Determine the [x, y] coordinate at the center of the cell enclosing the given text.  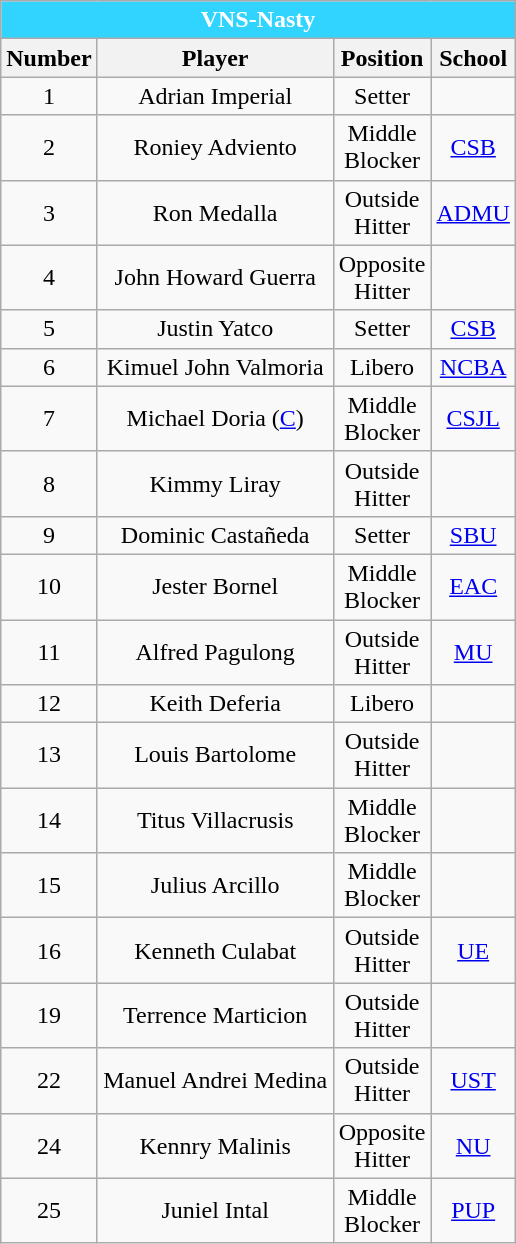
Michael Doria (C) [215, 418]
Ron Medalla [215, 212]
3 [49, 212]
Adrian Imperial [215, 96]
VNS-Nasty [258, 20]
Justin Yatco [215, 329]
6 [49, 367]
Player [215, 58]
12 [49, 704]
2 [49, 148]
Kimuel John Valmoria [215, 367]
Manuel Andrei Medina [215, 1080]
Kimmy Liray [215, 484]
1 [49, 96]
ADMU [473, 212]
24 [49, 1146]
John Howard Guerra [215, 278]
Keith Deferia [215, 704]
4 [49, 278]
10 [49, 586]
SBU [473, 535]
Alfred Pagulong [215, 652]
Terrence Marticion [215, 1016]
Number [49, 58]
Louis Bartolome [215, 756]
School [473, 58]
UST [473, 1080]
Jester Bornel [215, 586]
5 [49, 329]
Juniel Intal [215, 1210]
PUP [473, 1210]
15 [49, 886]
CSJL [473, 418]
7 [49, 418]
11 [49, 652]
19 [49, 1016]
25 [49, 1210]
EAC [473, 586]
22 [49, 1080]
Julius Arcillo [215, 886]
NCBA [473, 367]
16 [49, 950]
Titus Villacrusis [215, 820]
MU [473, 652]
Dominic Castañeda [215, 535]
Kenneth Culabat [215, 950]
Position [382, 58]
8 [49, 484]
13 [49, 756]
Kennry Malinis [215, 1146]
14 [49, 820]
UE [473, 950]
Roniey Adviento [215, 148]
NU [473, 1146]
9 [49, 535]
